Determine the (X, Y) coordinate at the center of the cell enclosing the given text.  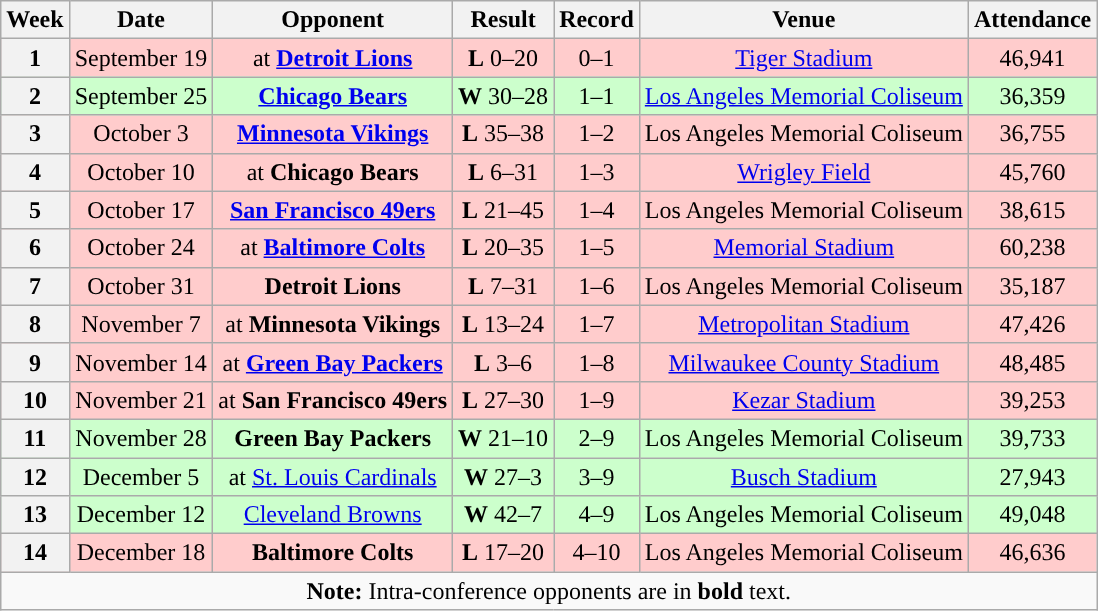
1–1 (597, 96)
San Francisco 49ers (333, 210)
11 (35, 438)
13 (35, 515)
L 27–30 (504, 400)
12 (35, 477)
L 21–45 (504, 210)
1–4 (597, 210)
38,615 (1032, 210)
December 12 (141, 515)
35,187 (1032, 286)
September 25 (141, 96)
Venue (804, 20)
Chicago Bears (333, 96)
October 10 (141, 172)
L 17–20 (504, 553)
October 3 (141, 134)
October 17 (141, 210)
4–9 (597, 515)
6 (35, 248)
1–6 (597, 286)
5 (35, 210)
Note: Intra-conference opponents are in bold text. (549, 591)
46,941 (1032, 58)
1–8 (597, 362)
at Baltimore Colts (333, 248)
at Minnesota Vikings (333, 324)
W 27–3 (504, 477)
14 (35, 553)
1–9 (597, 400)
7 (35, 286)
36,755 (1032, 134)
Memorial Stadium (804, 248)
Wrigley Field (804, 172)
8 (35, 324)
Result (504, 20)
10 (35, 400)
at San Francisco 49ers (333, 400)
3 (35, 134)
at Chicago Bears (333, 172)
L 0–20 (504, 58)
September 19 (141, 58)
1–3 (597, 172)
1–7 (597, 324)
at Detroit Lions (333, 58)
W 30–28 (504, 96)
2 (35, 96)
48,485 (1032, 362)
Minnesota Vikings (333, 134)
December 5 (141, 477)
45,760 (1032, 172)
at St. Louis Cardinals (333, 477)
49,048 (1032, 515)
1–2 (597, 134)
L 6–31 (504, 172)
2–9 (597, 438)
November 21 (141, 400)
December 18 (141, 553)
Detroit Lions (333, 286)
1 (35, 58)
at Green Bay Packers (333, 362)
L 3–6 (504, 362)
Attendance (1032, 20)
L 7–31 (504, 286)
W 21–10 (504, 438)
47,426 (1032, 324)
Kezar Stadium (804, 400)
October 31 (141, 286)
W 42–7 (504, 515)
Metropolitan Stadium (804, 324)
Opponent (333, 20)
Milwaukee County Stadium (804, 362)
Busch Stadium (804, 477)
39,253 (1032, 400)
36,359 (1032, 96)
27,943 (1032, 477)
46,636 (1032, 553)
9 (35, 362)
Tiger Stadium (804, 58)
November 7 (141, 324)
Date (141, 20)
4 (35, 172)
Week (35, 20)
1–5 (597, 248)
October 24 (141, 248)
November 14 (141, 362)
39,733 (1032, 438)
Record (597, 20)
November 28 (141, 438)
Baltimore Colts (333, 553)
0–1 (597, 58)
Cleveland Browns (333, 515)
3–9 (597, 477)
4–10 (597, 553)
L 20–35 (504, 248)
L 35–38 (504, 134)
L 13–24 (504, 324)
Green Bay Packers (333, 438)
60,238 (1032, 248)
